Identify which cell holds the provided text, then report its [X, Y] central coordinate. 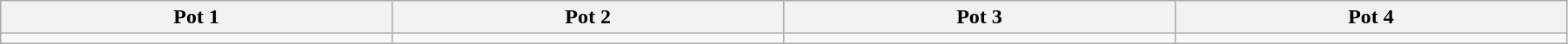
Pot 3 [980, 17]
Pot 2 [588, 17]
Pot 1 [197, 17]
Pot 4 [1370, 17]
